Find where the given text appears and provide that cell's center as (X, Y) coordinate. 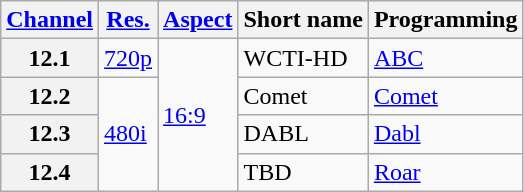
Res. (128, 20)
Short name (303, 20)
16:9 (198, 115)
12.4 (50, 172)
TBD (303, 172)
12.3 (50, 134)
Programming (446, 20)
Dabl (446, 134)
DABL (303, 134)
720p (128, 58)
WCTI-HD (303, 58)
Channel (50, 20)
Roar (446, 172)
12.2 (50, 96)
480i (128, 134)
Aspect (198, 20)
12.1 (50, 58)
ABC (446, 58)
